Output the (x, y) coordinate of the center of the cell containing the given text.  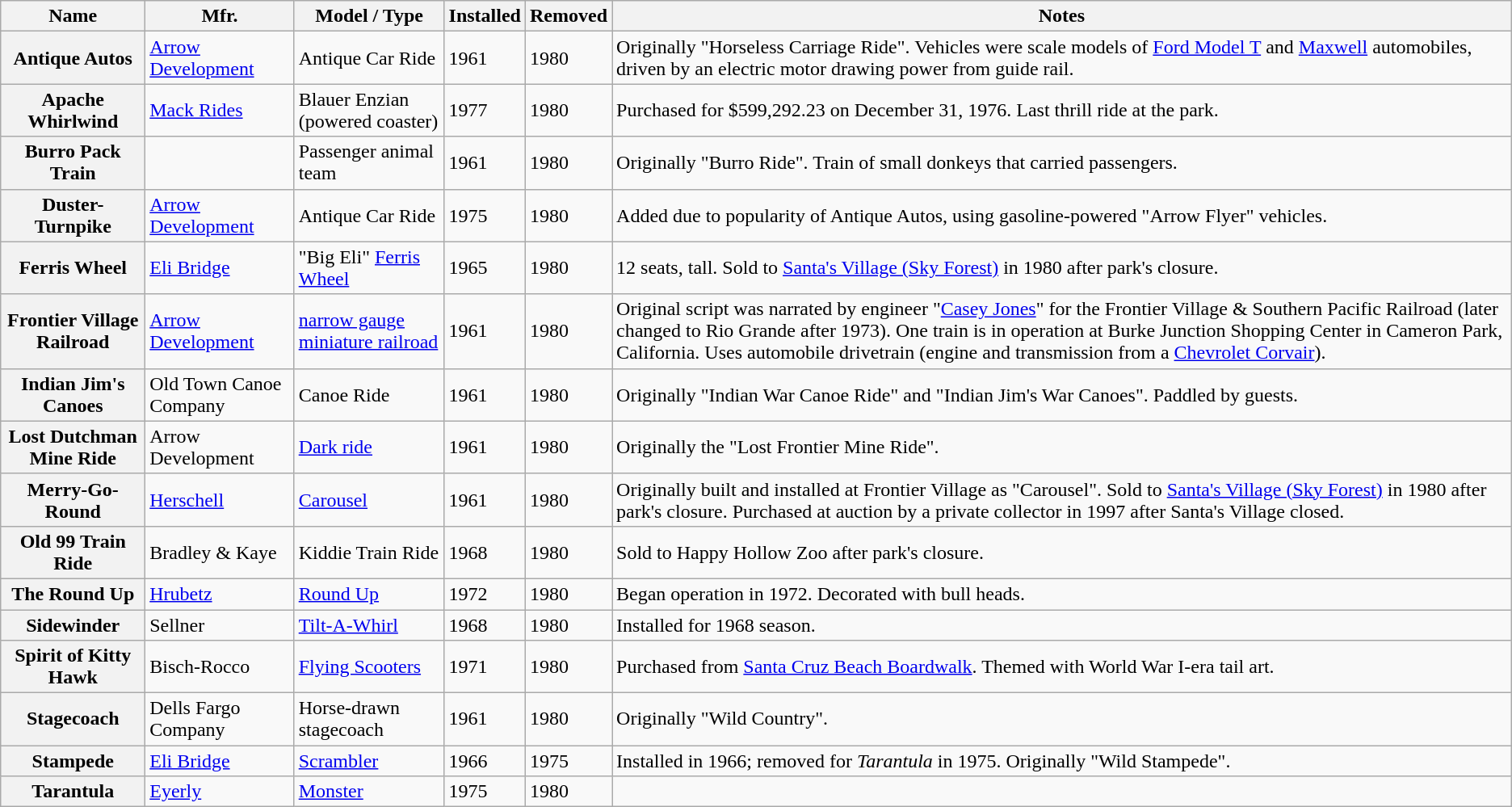
Removed (569, 16)
Sidewinder (73, 624)
1966 (485, 761)
Sold to Happy Hollow Zoo after park's closure. (1062, 553)
1971 (485, 667)
Frontier Village Railroad (73, 331)
1965 (485, 268)
Burro Pack Train (73, 163)
Originally "Indian War Canoe Ride" and "Indian Jim's War Canoes". Paddled by guests. (1062, 394)
Bisch-Rocco (220, 667)
Installed in 1966; removed for Tarantula in 1975. Originally "Wild Stampede". (1062, 761)
Horse-drawn stagecoach (369, 719)
Notes (1062, 16)
12 seats, tall. Sold to Santa's Village (Sky Forest) in 1980 after park's closure. (1062, 268)
Herschell (220, 499)
Began operation in 1972. Decorated with bull heads. (1062, 594)
Indian Jim's Canoes (73, 394)
Mfr. (220, 16)
Name (73, 16)
Stampede (73, 761)
Hrubetz (220, 594)
Flying Scooters (369, 667)
Installed for 1968 season. (1062, 624)
Originally "Wild Country". (1062, 719)
Installed (485, 16)
1972 (485, 594)
Originally the "Lost Frontier Mine Ride". (1062, 448)
Purchased for $599,292.23 on December 31, 1976. Last thrill ride at the park. (1062, 110)
Ferris Wheel (73, 268)
Model / Type (369, 16)
Antique Autos (73, 58)
Tarantula (73, 792)
Duster-Turnpike (73, 215)
Stagecoach (73, 719)
narrow gauge miniature railroad (369, 331)
Apache Whirlwind (73, 110)
Canoe Ride (369, 394)
Sellner (220, 624)
Dark ride (369, 448)
Originally "Burro Ride". Train of small donkeys that carried passengers. (1062, 163)
Kiddie Train Ride (369, 553)
Merry-Go-Round (73, 499)
Dells Fargo Company (220, 719)
Tilt-A-Whirl (369, 624)
Carousel (369, 499)
Bradley & Kaye (220, 553)
Lost Dutchman Mine Ride (73, 448)
1977 (485, 110)
The Round Up (73, 594)
Old Town Canoe Company (220, 394)
Added due to popularity of Antique Autos, using gasoline-powered "Arrow Flyer" vehicles. (1062, 215)
Spirit of Kitty Hawk (73, 667)
Purchased from Santa Cruz Beach Boardwalk. Themed with World War I-era tail art. (1062, 667)
Round Up (369, 594)
Mack Rides (220, 110)
Monster (369, 792)
Scrambler (369, 761)
Eyerly (220, 792)
"Big Eli" Ferris Wheel (369, 268)
Passenger animal team (369, 163)
Blauer Enzian (powered coaster) (369, 110)
Old 99 Train Ride (73, 553)
